Capture the cell that displays the provided text and extract its (x, y) central coordinate. 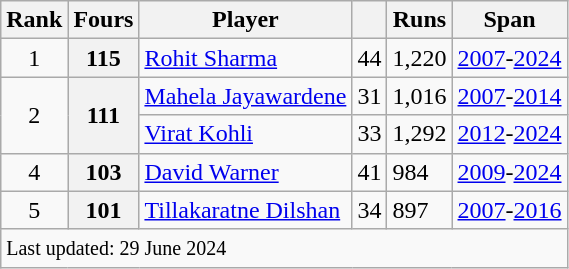
Rank (34, 20)
Mahela Jayawardene (246, 96)
2009-2024 (510, 172)
Player (246, 20)
Runs (420, 20)
2007-2016 (510, 210)
897 (420, 210)
44 (370, 58)
34 (370, 210)
2007-2014 (510, 96)
Rohit Sharma (246, 58)
David Warner (246, 172)
33 (370, 134)
Tillakaratne Dilshan (246, 210)
101 (104, 210)
2 (34, 115)
41 (370, 172)
1 (34, 58)
1,016 (420, 96)
103 (104, 172)
984 (420, 172)
111 (104, 115)
31 (370, 96)
115 (104, 58)
Fours (104, 20)
1,220 (420, 58)
Virat Kohli (246, 134)
1,292 (420, 134)
Last updated: 29 June 2024 (284, 248)
5 (34, 210)
Span (510, 20)
2012-2024 (510, 134)
4 (34, 172)
2007-2024 (510, 58)
